Search for the cell housing the specified text and yield its (x, y) center coordinate. 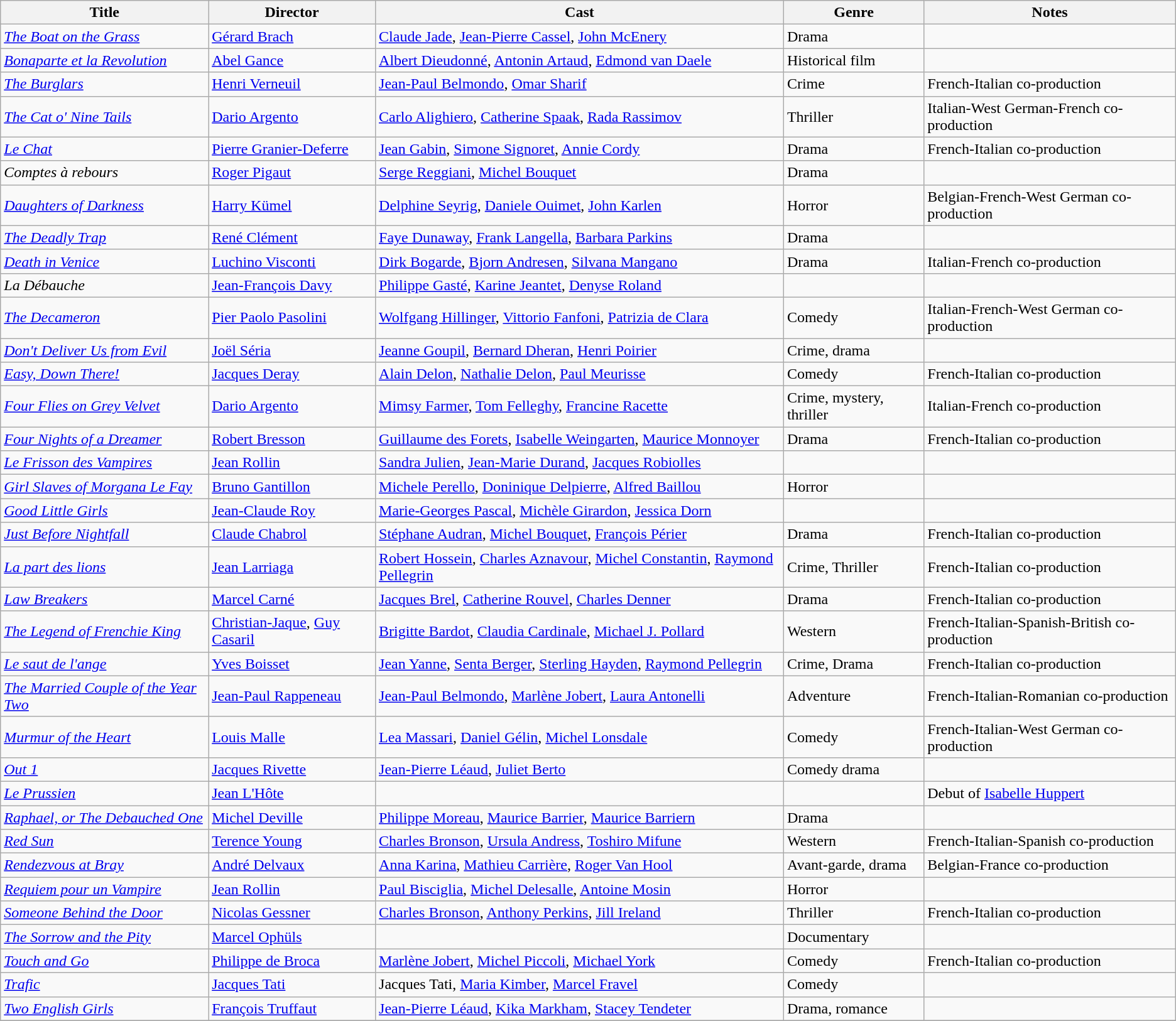
Marcel Carné (292, 599)
Belgian-French-West German co-production (1050, 205)
French-Italian-West German co-production (1050, 737)
Italian-West German-French co-production (1050, 117)
Lea Massari, Daniel Gélin, Michel Lonsdale (580, 737)
Le saut de l'ange (104, 664)
Abel Gance (292, 60)
Joël Séria (292, 350)
Sandra Julien, Jean-Marie Durand, Jacques Robiolles (580, 463)
Genre (853, 13)
Marie-Georges Pascal, Michèle Girardon, Jessica Dorn (580, 511)
Alain Delon, Nathalie Delon, Paul Meurisse (580, 374)
Debut of Isabelle Huppert (1050, 793)
Jacques Brel, Catherine Rouvel, Charles Denner (580, 599)
Michele Perello, Doninique Delpierre, Alfred Baillou (580, 487)
Easy, Down There! (104, 374)
Albert Dieudonné, Antonin Artaud, Edmond van Daele (580, 60)
Christian-Jaque, Guy Casaril (292, 632)
Jean Gabin, Simone Signoret, Annie Cordy (580, 149)
Law Breakers (104, 599)
Four Nights of a Dreamer (104, 439)
René Clément (292, 237)
Crime, mystery, thriller (853, 407)
Jean-Paul Belmondo, Marlène Jobert, Laura Antonelli (580, 696)
Claude Chabrol (292, 534)
French-Italian-Spanish co-production (1050, 841)
Charles Bronson, Ursula Andress, Toshiro Mifune (580, 841)
Philippe Gasté, Karine Jeantet, Denyse Roland (580, 285)
Brigitte Bardot, Claudia Cardinale, Michael J. Pollard (580, 632)
Terence Young (292, 841)
Crime, drama (853, 350)
Comedy drama (853, 769)
Jacques Deray (292, 374)
André Delvaux (292, 865)
Yves Boisset (292, 664)
La part des lions (104, 566)
Delphine Seyrig, Daniele Ouimet, John Karlen (580, 205)
Crime, Thriller (853, 566)
The Deadly Trap (104, 237)
Mimsy Farmer, Tom Felleghy, Francine Racette (580, 407)
Trafic (104, 985)
Philippe de Broca (292, 961)
Dirk Bogarde, Bjorn Andresen, Silvana Mangano (580, 261)
Charles Bronson, Anthony Perkins, Jill Ireland (580, 913)
Harry Kümel (292, 205)
Robert Bresson (292, 439)
Adventure (853, 696)
Historical film (853, 60)
Girl Slaves of Morgana Le Fay (104, 487)
Le Chat (104, 149)
Bruno Gantillon (292, 487)
Claude Jade, Jean-Pierre Cassel, John McEnery (580, 36)
French-Italian-Spanish-British co-production (1050, 632)
Luchino Visconti (292, 261)
Henri Verneuil (292, 84)
Jean-François Davy (292, 285)
Robert Hossein, Charles Aznavour, Michel Constantin, Raymond Pellegrin (580, 566)
Jean Larriaga (292, 566)
Death in Venice (104, 261)
Four Flies on Grey Velvet (104, 407)
Pier Paolo Pasolini (292, 318)
Marcel Ophüls (292, 937)
Rendezvous at Bray (104, 865)
Bonaparte et la Revolution (104, 60)
Jean-Paul Belmondo, Omar Sharif (580, 84)
The Sorrow and the Pity (104, 937)
Comptes à rebours (104, 173)
Daughters of Darkness (104, 205)
Documentary (853, 937)
Stéphane Audran, Michel Bouquet, François Périer (580, 534)
Raphael, or The Debauched One (104, 817)
Avant-garde, drama (853, 865)
Louis Malle (292, 737)
Out 1 (104, 769)
Requiem pour un Vampire (104, 889)
Pierre Granier-Deferre (292, 149)
The Boat on the Grass (104, 36)
Faye Dunaway, Frank Langella, Barbara Parkins (580, 237)
Jean L'Hôte (292, 793)
Jean-Pierre Léaud, Juliet Berto (580, 769)
Two English Girls (104, 1008)
Nicolas Gessner (292, 913)
Crime (853, 84)
The Decameron (104, 318)
Philippe Moreau, Maurice Barrier, Maurice Barriern (580, 817)
Notes (1050, 13)
Roger Pigaut (292, 173)
Just Before Nightfall (104, 534)
Jacques Tati (292, 985)
Guillaume des Forets, Isabelle Weingarten, Maurice Monnoyer (580, 439)
Le Frisson des Vampires (104, 463)
Red Sun (104, 841)
Le Prussien (104, 793)
Drama, romance (853, 1008)
Gérard Brach (292, 36)
The Married Couple of the Year Two (104, 696)
Title (104, 13)
Carlo Alighiero, Catherine Spaak, Rada Rassimov (580, 117)
Jeanne Goupil, Bernard Dheran, Henri Poirier (580, 350)
The Burglars (104, 84)
Serge Reggiani, Michel Bouquet (580, 173)
Anna Karina, Mathieu Carrière, Roger Van Hool (580, 865)
Marlène Jobert, Michel Piccoli, Michael York (580, 961)
Italian-French-West German co-production (1050, 318)
Cast (580, 13)
The Legend of Frenchie King (104, 632)
French-Italian-Romanian co-production (1050, 696)
La Débauche (104, 285)
Michel Deville (292, 817)
Director (292, 13)
Belgian-France co-production (1050, 865)
Jacques Tati, Maria Kimber, Marcel Fravel (580, 985)
Good Little Girls (104, 511)
Jean-Claude Roy (292, 511)
François Truffaut (292, 1008)
Jean-Paul Rappeneau (292, 696)
Don't Deliver Us from Evil (104, 350)
Crime, Drama (853, 664)
Jean-Pierre Léaud, Kika Markham, Stacey Tendeter (580, 1008)
Jean Yanne, Senta Berger, Sterling Hayden, Raymond Pellegrin (580, 664)
The Cat o' Nine Tails (104, 117)
Paul Bisciglia, Michel Delesalle, Antoine Mosin (580, 889)
Wolfgang Hillinger, Vittorio Fanfoni, Patrizia de Clara (580, 318)
Murmur of the Heart (104, 737)
Jacques Rivette (292, 769)
Touch and Go (104, 961)
Someone Behind the Door (104, 913)
